Extract the [X, Y] coordinate from the center of the cell holding the provided text.  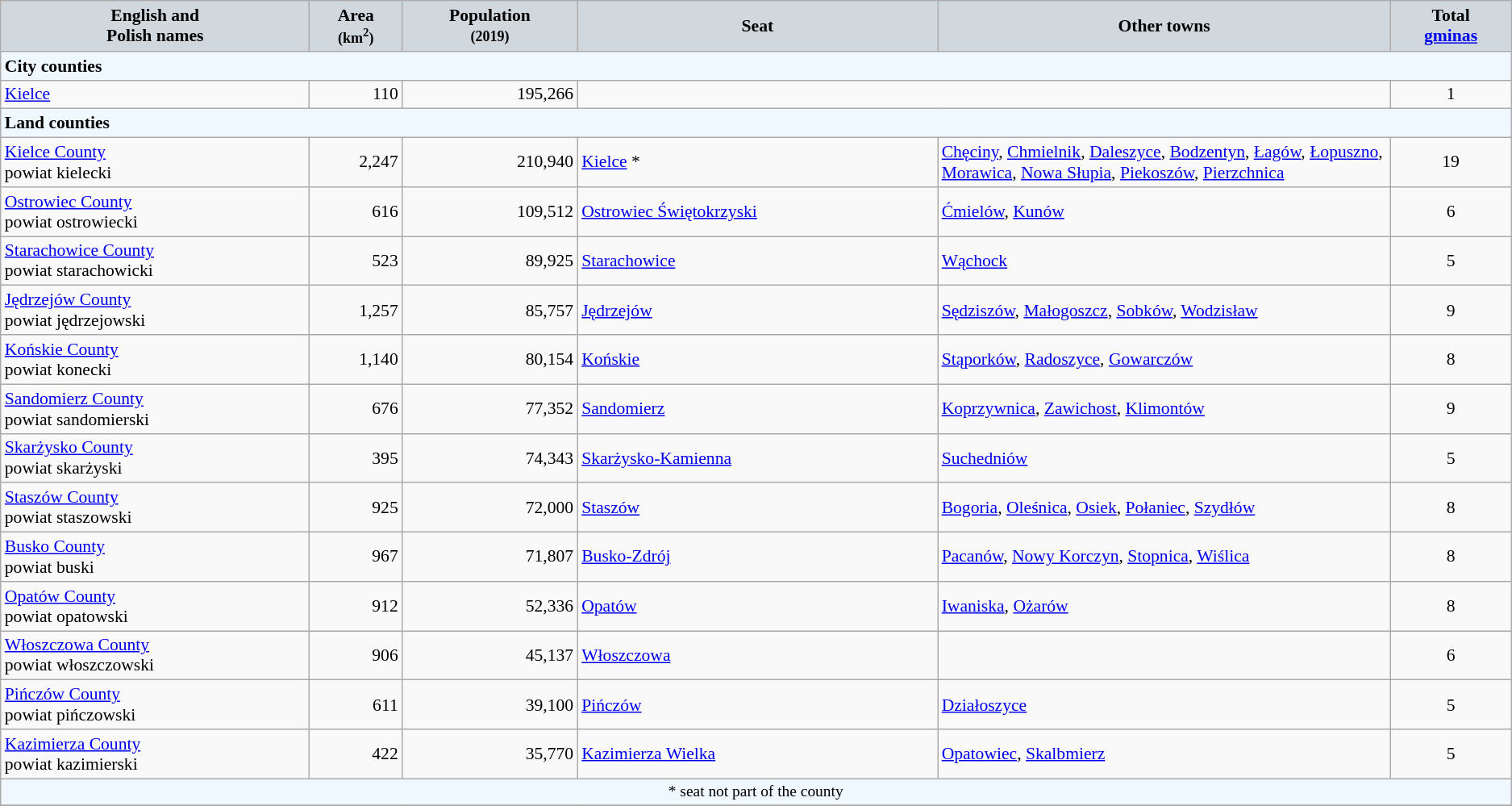
Stąporków, Radoszyce, Gowarczów [1164, 360]
109,512 [490, 211]
395 [356, 458]
Włoszczowa County powiat włoszczowski [155, 655]
Opatów County powiat opatowski [155, 607]
Koprzywnica, Zawichost, Klimontów [1164, 408]
Jędrzejów County powiat jędrzejowski [155, 310]
52,336 [490, 607]
1 [1450, 94]
523 [356, 261]
422 [356, 754]
80,154 [490, 360]
Total gminas [1450, 26]
City counties [756, 66]
35,770 [490, 754]
Działoszyce [1164, 705]
Końskie County powiat konecki [155, 360]
39,100 [490, 705]
Staszów [757, 508]
Ostrowiec County powiat ostrowiecki [155, 211]
Pacanów, Nowy Korczyn, Stopnica, Wiślica [1164, 557]
Area (km2) [356, 26]
Opatów [757, 607]
Suchedniów [1164, 458]
Pińczów [757, 705]
Końskie [757, 360]
195,266 [490, 94]
Kazimierza Wielka [757, 754]
19 [1450, 163]
71,807 [490, 557]
1,257 [356, 310]
74,343 [490, 458]
Jędrzejów [757, 310]
Skarżysko-Kamienna [757, 458]
Iwaniska, Ożarów [1164, 607]
Sandomierz County powiat sandomierski [155, 408]
Włoszczowa [757, 655]
Starachowice [757, 261]
* seat not part of the county [756, 792]
925 [356, 508]
1,140 [356, 360]
Land counties [756, 123]
Wąchock [1164, 261]
72,000 [490, 508]
Ćmielów, Kunów [1164, 211]
2,247 [356, 163]
Skarżysko County powiat skarżyski [155, 458]
906 [356, 655]
89,925 [490, 261]
Kielce [155, 94]
Pińczów County powiat pińczowski [155, 705]
Sędziszów, Małogoszcz, Sobków, Wodzisław [1164, 310]
Kielce County powiat kielecki [155, 163]
Bogoria, Oleśnica, Osiek, Połaniec, Szydłów [1164, 508]
Starachowice County powiat starachowicki [155, 261]
967 [356, 557]
Opatowiec, Skalbmierz [1164, 754]
77,352 [490, 408]
Kielce * [757, 163]
Busko County powiat buski [155, 557]
110 [356, 94]
45,137 [490, 655]
Sandomierz [757, 408]
611 [356, 705]
Busko-Zdrój [757, 557]
676 [356, 408]
Kazimierza County powiat kazimierski [155, 754]
210,940 [490, 163]
Seat [757, 26]
912 [356, 607]
Population (2019) [490, 26]
Chęciny, Chmielnik, Daleszyce, Bodzentyn, Łagów, Łopuszno, Morawica, Nowa Słupia, Piekoszów, Pierzchnica [1164, 163]
85,757 [490, 310]
English and Polish names [155, 26]
Staszów County powiat staszowski [155, 508]
Other towns [1164, 26]
Ostrowiec Świętokrzyski [757, 211]
616 [356, 211]
